Locate the cell with the specified text and output its [x, y] center coordinate. 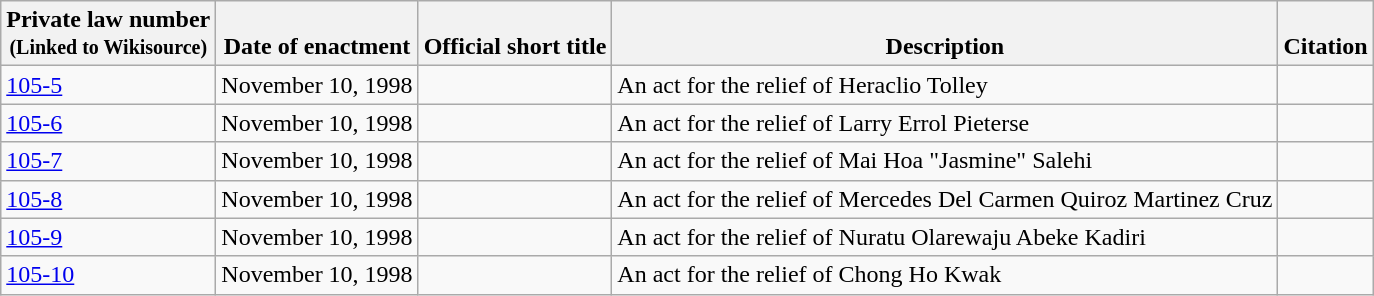
Date of enactment [317, 34]
An act for the relief of Mercedes Del Carmen Quiroz Martinez Cruz [945, 199]
105-9 [108, 237]
Description [945, 34]
Private law number(Linked to Wikisource) [108, 34]
An act for the relief of Nuratu Olarewaju Abeke Kadiri [945, 237]
105-6 [108, 123]
105-5 [108, 85]
An act for the relief of Chong Ho Kwak [945, 275]
An act for the relief of Larry Errol Pieterse [945, 123]
Citation [1326, 34]
An act for the relief of Mai Hoa "Jasmine" Salehi [945, 161]
Official short title [515, 34]
An act for the relief of Heraclio Tolley [945, 85]
105-10 [108, 275]
105-8 [108, 199]
105-7 [108, 161]
